Find where the given text appears and provide that cell's center as [x, y] coordinate. 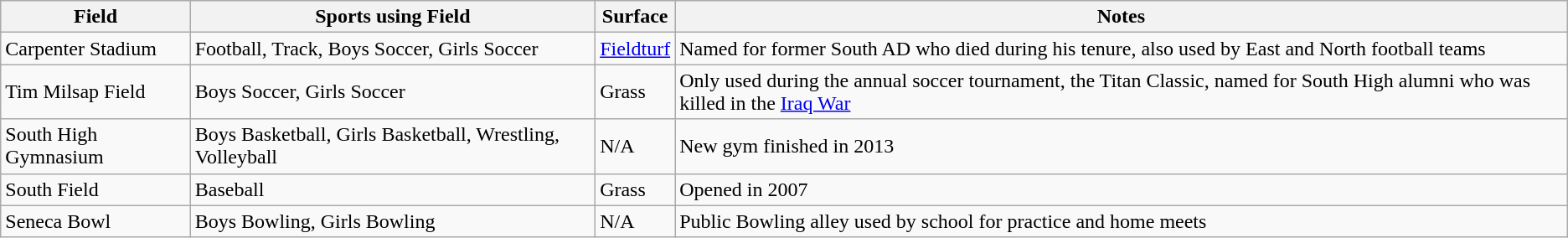
South Field [95, 189]
Surface [635, 17]
Baseball [392, 189]
Named for former South AD who died during his tenure, also used by East and North football teams [1122, 49]
Boys Bowling, Girls Bowling [392, 221]
Boys Soccer, Girls Soccer [392, 92]
Public Bowling alley used by school for practice and home meets [1122, 221]
Carpenter Stadium [95, 49]
South High Gymnasium [95, 146]
Field [95, 17]
Notes [1122, 17]
Sports using Field [392, 17]
New gym finished in 2013 [1122, 146]
Seneca Bowl [95, 221]
Boys Basketball, Girls Basketball, Wrestling, Volleyball [392, 146]
Football, Track, Boys Soccer, Girls Soccer [392, 49]
Only used during the annual soccer tournament, the Titan Classic, named for South High alumni who was killed in the Iraq War [1122, 92]
Fieldturf [635, 49]
Tim Milsap Field [95, 92]
Opened in 2007 [1122, 189]
